Return the (x, y) coordinate for the center point of the cell that contains the specified text.  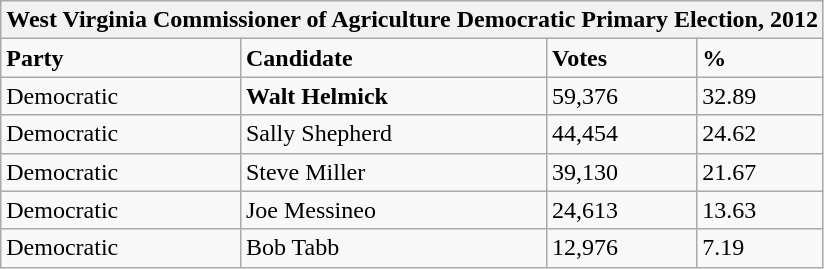
7.19 (760, 248)
West Virginia Commissioner of Agriculture Democratic Primary Election, 2012 (412, 20)
44,454 (621, 134)
24,613 (621, 210)
24.62 (760, 134)
Candidate (393, 58)
Votes (621, 58)
59,376 (621, 96)
21.67 (760, 172)
Sally Shepherd (393, 134)
13.63 (760, 210)
32.89 (760, 96)
39,130 (621, 172)
12,976 (621, 248)
Steve Miller (393, 172)
Bob Tabb (393, 248)
Joe Messineo (393, 210)
% (760, 58)
Walt Helmick (393, 96)
Party (121, 58)
